Extract the [X, Y] coordinate from the center of the cell holding the provided text.  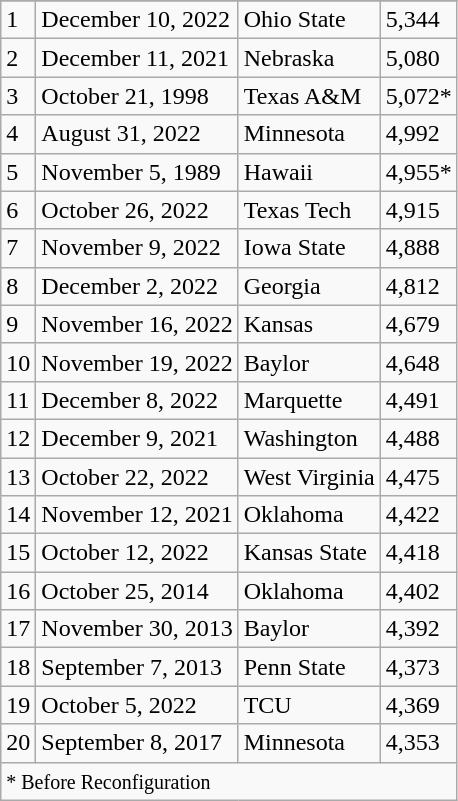
* Before Reconfiguration [230, 781]
August 31, 2022 [137, 134]
4,955* [418, 172]
December 8, 2022 [137, 400]
TCU [309, 705]
4,353 [418, 743]
November 16, 2022 [137, 324]
4,812 [418, 286]
4,992 [418, 134]
November 9, 2022 [137, 248]
12 [18, 438]
Hawaii [309, 172]
October 12, 2022 [137, 553]
5,072* [418, 96]
4,491 [418, 400]
Kansas State [309, 553]
4,475 [418, 477]
4,392 [418, 629]
19 [18, 705]
7 [18, 248]
11 [18, 400]
20 [18, 743]
8 [18, 286]
October 22, 2022 [137, 477]
November 12, 2021 [137, 515]
5 [18, 172]
4,488 [418, 438]
December 10, 2022 [137, 20]
4,369 [418, 705]
October 5, 2022 [137, 705]
Nebraska [309, 58]
Texas A&M [309, 96]
5,344 [418, 20]
September 7, 2013 [137, 667]
16 [18, 591]
Georgia [309, 286]
Ohio State [309, 20]
Iowa State [309, 248]
4 [18, 134]
18 [18, 667]
Texas Tech [309, 210]
13 [18, 477]
Kansas [309, 324]
4,888 [418, 248]
5,080 [418, 58]
December 11, 2021 [137, 58]
4,648 [418, 362]
4,418 [418, 553]
West Virginia [309, 477]
4,915 [418, 210]
Penn State [309, 667]
9 [18, 324]
December 9, 2021 [137, 438]
10 [18, 362]
1 [18, 20]
October 26, 2022 [137, 210]
October 25, 2014 [137, 591]
3 [18, 96]
December 2, 2022 [137, 286]
October 21, 1998 [137, 96]
17 [18, 629]
4,679 [418, 324]
4,422 [418, 515]
November 19, 2022 [137, 362]
4,402 [418, 591]
14 [18, 515]
4,373 [418, 667]
Marquette [309, 400]
November 5, 1989 [137, 172]
2 [18, 58]
6 [18, 210]
November 30, 2013 [137, 629]
Washington [309, 438]
15 [18, 553]
September 8, 2017 [137, 743]
